Return (X, Y) of the center of cell containing provided text 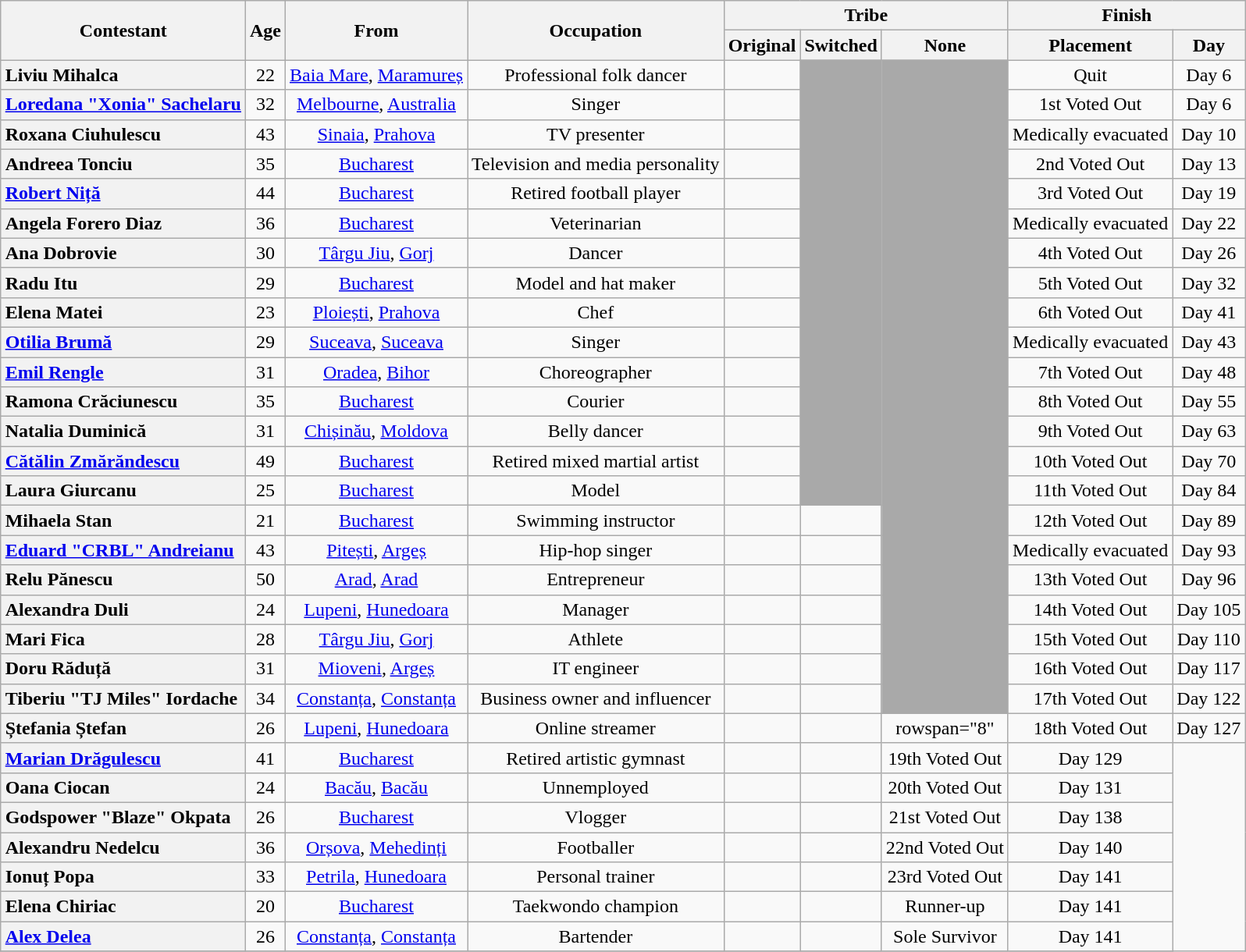
Sole Survivor (945, 936)
Mihaela Stan (123, 520)
Day 26 (1209, 253)
Age (265, 30)
Ploiești, Prahova (376, 312)
Bacău, Bacău (376, 787)
rowspan="8" (945, 728)
Alexandra Duli (123, 609)
Otilia Brumă (123, 342)
Liviu Mihalca (123, 75)
Placement (1090, 45)
Mari Fica (123, 639)
Ionuț Popa (123, 877)
Unnemployed (595, 787)
Occupation (595, 30)
Day 93 (1209, 550)
Radu Itu (123, 282)
Andreea Tonciu (123, 164)
13th Voted Out (1090, 580)
34 (265, 698)
Quit (1090, 75)
21 (265, 520)
3rd Voted Out (1090, 194)
Retired mixed martial artist (595, 461)
11th Voted Out (1090, 491)
Pitești, Argeș (376, 550)
Petrila, Hunedoara (376, 877)
7th Voted Out (1090, 372)
Manager (595, 609)
Bartender (595, 936)
Loredana "Xonia" Sachelaru (123, 105)
Day 55 (1209, 402)
Day 129 (1090, 758)
21st Voted Out (945, 817)
Mioveni, Argeș (376, 669)
23 (265, 312)
Tribe (866, 16)
Veterinarian (595, 223)
Ana Dobrovie (123, 253)
Entrepreneur (595, 580)
Dancer (595, 253)
Day 84 (1209, 491)
None (945, 45)
Day 138 (1090, 817)
16th Voted Out (1090, 669)
Day 131 (1090, 787)
Switched (841, 45)
Ștefania Ștefan (123, 728)
Alex Delea (123, 936)
Original (762, 45)
20th Voted Out (945, 787)
32 (265, 105)
17th Voted Out (1090, 698)
12th Voted Out (1090, 520)
Runner-up (945, 907)
Day 48 (1209, 372)
22nd Voted Out (945, 847)
Personal trainer (595, 877)
Hip-hop singer (595, 550)
Oana Ciocan (123, 787)
30 (265, 253)
25 (265, 491)
Roxana Ciuhulescu (123, 134)
14th Voted Out (1090, 609)
Taekwondo champion (595, 907)
Model and hat maker (595, 282)
Tiberiu "TJ Miles" Iordache (123, 698)
Day 63 (1209, 432)
41 (265, 758)
Model (595, 491)
28 (265, 639)
Contestant (123, 30)
Sinaia, Prahova (376, 134)
Day 89 (1209, 520)
Day 96 (1209, 580)
Orșova, Mehedinți (376, 847)
Oradea, Bihor (376, 372)
Retired football player (595, 194)
Vlogger (595, 817)
Choreographer (595, 372)
23rd Voted Out (945, 877)
Day 140 (1090, 847)
19th Voted Out (945, 758)
Relu Pănescu (123, 580)
Chișinău, Moldova (376, 432)
Online streamer (595, 728)
15th Voted Out (1090, 639)
1st Voted Out (1090, 105)
Footballer (595, 847)
5th Voted Out (1090, 282)
Swimming instructor (595, 520)
Day 70 (1209, 461)
Cătălin Zmărăndescu (123, 461)
10th Voted Out (1090, 461)
Marian Drăgulescu (123, 758)
Day 13 (1209, 164)
9th Voted Out (1090, 432)
18th Voted Out (1090, 728)
2nd Voted Out (1090, 164)
Retired artistic gymnast (595, 758)
22 (265, 75)
Day 10 (1209, 134)
Day 41 (1209, 312)
44 (265, 194)
Day (1209, 45)
Angela Forero Diaz (123, 223)
Baia Mare, Maramureș (376, 75)
Melbourne, Australia (376, 105)
TV presenter (595, 134)
From (376, 30)
Doru Răduță (123, 669)
Arad, Arad (376, 580)
Belly dancer (595, 432)
Ramona Crăciunescu (123, 402)
Day 105 (1209, 609)
Elena Matei (123, 312)
Eduard "CRBL" Andreianu (123, 550)
Robert Niță (123, 194)
20 (265, 907)
Natalia Duminică (123, 432)
Day 127 (1209, 728)
Emil Rengle (123, 372)
Business owner and influencer (595, 698)
Courier (595, 402)
8th Voted Out (1090, 402)
49 (265, 461)
IT engineer (595, 669)
Television and media personality (595, 164)
Chef (595, 312)
4th Voted Out (1090, 253)
Suceava, Suceava (376, 342)
Day 32 (1209, 282)
6th Voted Out (1090, 312)
Day 43 (1209, 342)
Athlete (595, 639)
Finish (1126, 16)
Day 117 (1209, 669)
Alexandru Nedelcu (123, 847)
Day 122 (1209, 698)
50 (265, 580)
Laura Giurcanu (123, 491)
Professional folk dancer (595, 75)
Day 22 (1209, 223)
Day 19 (1209, 194)
Day 110 (1209, 639)
33 (265, 877)
Godspower "Blaze" Okpata (123, 817)
Elena Chiriac (123, 907)
